Find where the given text appears and provide that cell's center as [x, y] coordinate. 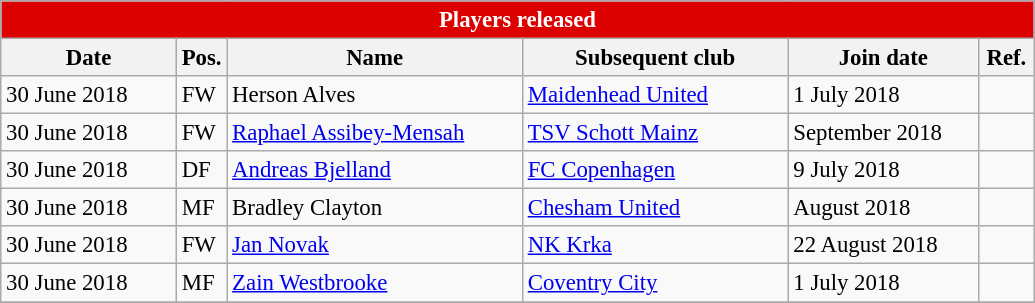
Jan Novak [375, 245]
September 2018 [884, 133]
Zain Westbrooke [375, 283]
Maidenhead United [655, 95]
22 August 2018 [884, 245]
Date [89, 58]
TSV Schott Mainz [655, 133]
Andreas Bjelland [375, 170]
Coventry City [655, 283]
August 2018 [884, 208]
NK Krka [655, 245]
Name [375, 58]
Join date [884, 58]
Herson Alves [375, 95]
9 July 2018 [884, 170]
Bradley Clayton [375, 208]
Ref. [1007, 58]
Chesham United [655, 208]
FC Copenhagen [655, 170]
Raphael Assibey-Mensah [375, 133]
Players released [518, 20]
DF [201, 170]
Subsequent club [655, 58]
Pos. [201, 58]
